From the cell containing the given text, extract its center point as (X, Y) coordinate. 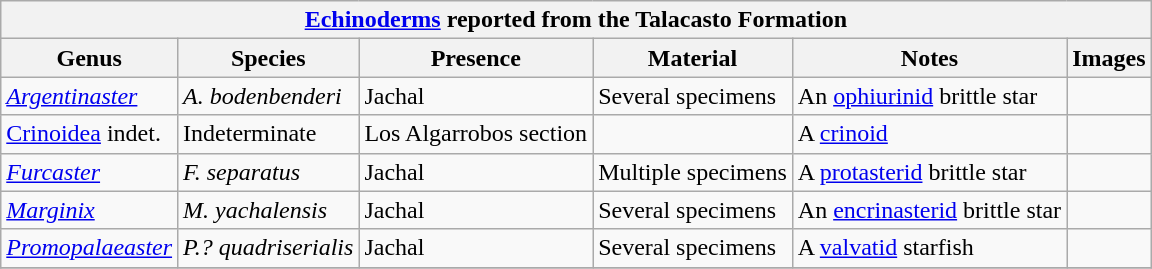
Material (693, 58)
Genus (90, 58)
Furcaster (90, 172)
Indeterminate (268, 134)
Marginix (90, 210)
Presence (476, 58)
A crinoid (929, 134)
Species (268, 58)
Argentinaster (90, 96)
F. separatus (268, 172)
Echinoderms reported from the Talacasto Formation (576, 20)
Notes (929, 58)
Multiple specimens (693, 172)
A valvatid starfish (929, 248)
An ophiurinid brittle star (929, 96)
A. bodenbenderi (268, 96)
M. yachalensis (268, 210)
Promopalaeaster (90, 248)
Images (1109, 58)
P.? quadriserialis (268, 248)
Los Algarrobos section (476, 134)
An encrinasterid brittle star (929, 210)
Crinoidea indet. (90, 134)
A protasterid brittle star (929, 172)
